Extract the [x, y] coordinate from the center of the cell holding the provided text.  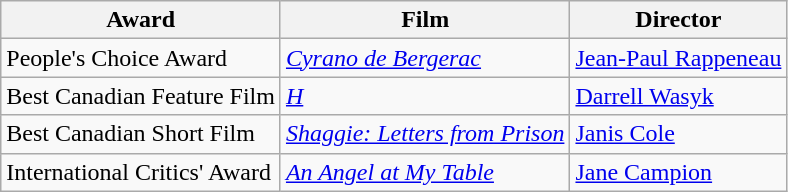
H [425, 96]
Director [678, 20]
Film [425, 20]
Best Canadian Feature Film [141, 96]
Janis Cole [678, 134]
Shaggie: Letters from Prison [425, 134]
People's Choice Award [141, 58]
International Critics' Award [141, 172]
Cyrano de Bergerac [425, 58]
An Angel at My Table [425, 172]
Jean-Paul Rappeneau [678, 58]
Award [141, 20]
Best Canadian Short Film [141, 134]
Jane Campion [678, 172]
Darrell Wasyk [678, 96]
